Capture the cell that displays the provided text and extract its [X, Y] central coordinate. 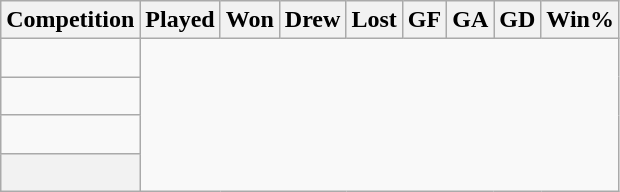
Won [250, 20]
Drew [312, 20]
Played [180, 20]
GA [470, 20]
Win% [580, 20]
Lost [374, 20]
Competition [70, 20]
GF [424, 20]
GD [518, 20]
